Extract the [x, y] coordinate from the center of the cell holding the provided text.  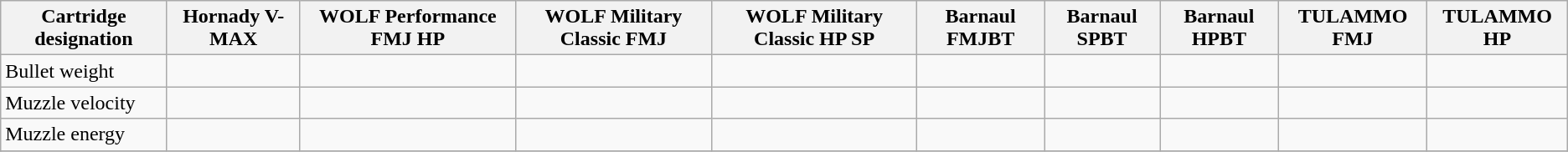
Barnaul HPBT [1220, 28]
WOLF Military Classic FMJ [613, 28]
Cartridge designation [84, 28]
TULAMMO FMJ [1353, 28]
Muzzle velocity [84, 103]
WOLF Military Classic HP SP [814, 28]
Muzzle energy [84, 134]
Hornady V-MAX [233, 28]
Bullet weight [84, 71]
TULAMMO HP [1498, 28]
WOLF Performance FMJ HP [407, 28]
Barnaul FMJBT [981, 28]
Barnaul SPBT [1102, 28]
